Identify which cell holds the provided text, then report its (x, y) central coordinate. 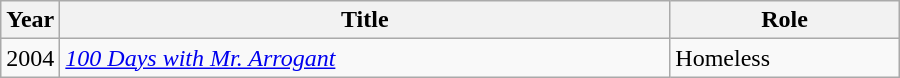
Title (365, 20)
Homeless (784, 58)
Year (30, 20)
100 Days with Mr. Arrogant (365, 58)
Role (784, 20)
2004 (30, 58)
